Search for the cell housing the specified text and yield its (x, y) center coordinate. 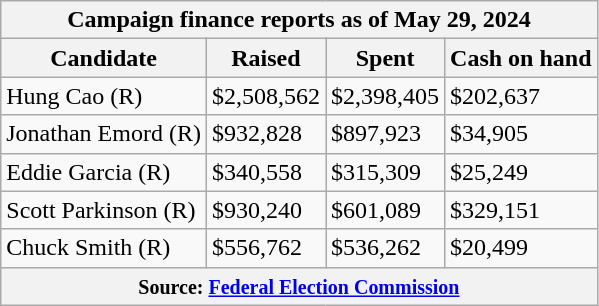
$329,151 (521, 210)
$340,558 (266, 172)
$20,499 (521, 248)
Hung Cao (R) (104, 96)
$930,240 (266, 210)
$536,262 (386, 248)
Spent (386, 58)
Cash on hand (521, 58)
$25,249 (521, 172)
Candidate (104, 58)
$932,828 (266, 134)
$202,637 (521, 96)
Jonathan Emord (R) (104, 134)
Scott Parkinson (R) (104, 210)
$556,762 (266, 248)
Source: Federal Election Commission (299, 286)
$2,398,405 (386, 96)
Campaign finance reports as of May 29, 2024 (299, 20)
$601,089 (386, 210)
Raised (266, 58)
$34,905 (521, 134)
$2,508,562 (266, 96)
Chuck Smith (R) (104, 248)
$315,309 (386, 172)
Eddie Garcia (R) (104, 172)
$897,923 (386, 134)
